Capture the cell that displays the provided text and extract its [X, Y] central coordinate. 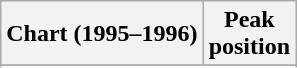
Chart (1995–1996) [102, 34]
Peakposition [249, 34]
